Detect which cell encompasses the target text, then output its [x, y] center coordinate. 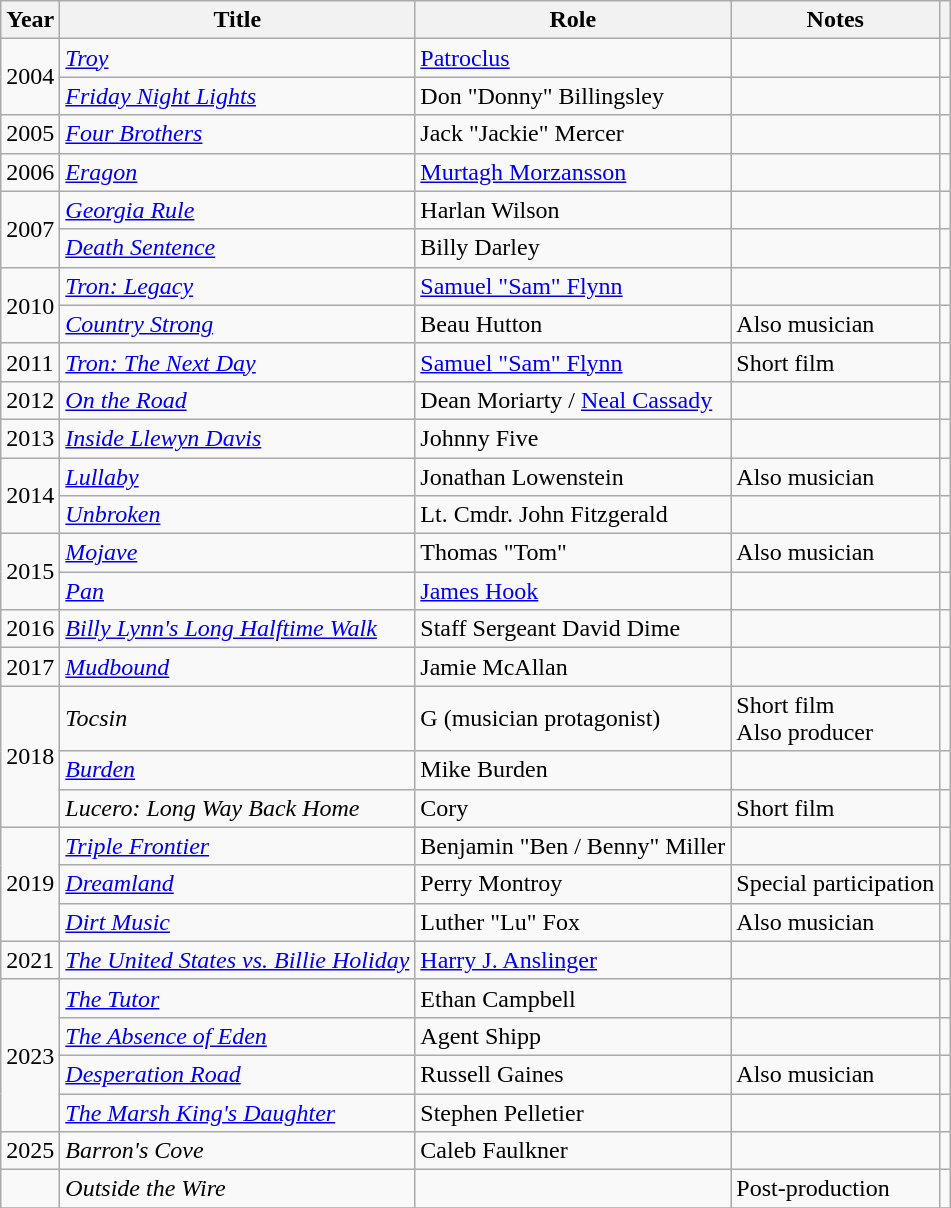
Johnny Five [573, 438]
Mudbound [238, 667]
Harry J. Anslinger [573, 960]
Thomas "Tom" [573, 553]
2023 [30, 1055]
Billy Lynn's Long Halftime Walk [238, 629]
2013 [30, 438]
2014 [30, 496]
Jonathan Lowenstein [573, 477]
2012 [30, 400]
James Hook [573, 591]
Jamie McAllan [573, 667]
Georgia Rule [238, 210]
Dreamland [238, 884]
2015 [30, 572]
Lt. Cmdr. John Fitzgerald [573, 515]
Luther "Lu" Fox [573, 922]
Desperation Road [238, 1074]
The United States vs. Billie Holiday [238, 960]
Country Strong [238, 324]
The Marsh King's Daughter [238, 1113]
Friday Night Lights [238, 96]
The Tutor [238, 998]
2006 [30, 172]
Tron: Legacy [238, 286]
2017 [30, 667]
G (musician protagonist) [573, 718]
Notes [836, 20]
Ethan Campbell [573, 998]
Cory [573, 808]
Title [238, 20]
On the Road [238, 400]
2025 [30, 1151]
Short filmAlso producer [836, 718]
Don "Donny" Billingsley [573, 96]
2019 [30, 884]
Post-production [836, 1189]
2018 [30, 756]
The Absence of Eden [238, 1036]
Caleb Faulkner [573, 1151]
Harlan Wilson [573, 210]
Tron: The Next Day [238, 362]
Eragon [238, 172]
2016 [30, 629]
2005 [30, 134]
Jack "Jackie" Mercer [573, 134]
Inside Llewyn Davis [238, 438]
Staff Sergeant David Dime [573, 629]
2010 [30, 305]
Special participation [836, 884]
Perry Montroy [573, 884]
Agent Shipp [573, 1036]
Beau Hutton [573, 324]
Dean Moriarty / Neal Cassady [573, 400]
Unbroken [238, 515]
Stephen Pelletier [573, 1113]
Mike Burden [573, 770]
Lullaby [238, 477]
2007 [30, 229]
Lucero: Long Way Back Home [238, 808]
Pan [238, 591]
Patroclus [573, 58]
Murtagh Morzansson [573, 172]
Outside the Wire [238, 1189]
Burden [238, 770]
2021 [30, 960]
Role [573, 20]
Billy Darley [573, 248]
2004 [30, 77]
Benjamin "Ben / Benny" Miller [573, 846]
Triple Frontier [238, 846]
Year [30, 20]
Dirt Music [238, 922]
Death Sentence [238, 248]
Russell Gaines [573, 1074]
2011 [30, 362]
Four Brothers [238, 134]
Troy [238, 58]
Tocsin [238, 718]
Barron's Cove [238, 1151]
Mojave [238, 553]
